Provide the [x, y] coordinate of the cell's center where the given text is located.  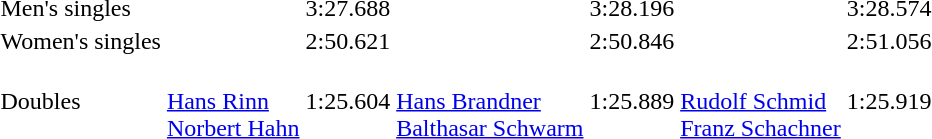
2:50.621 [348, 41]
2:50.846 [632, 41]
